Pinpoint the cell where the given text exists, returning its [X, Y] midpoint coordinate. 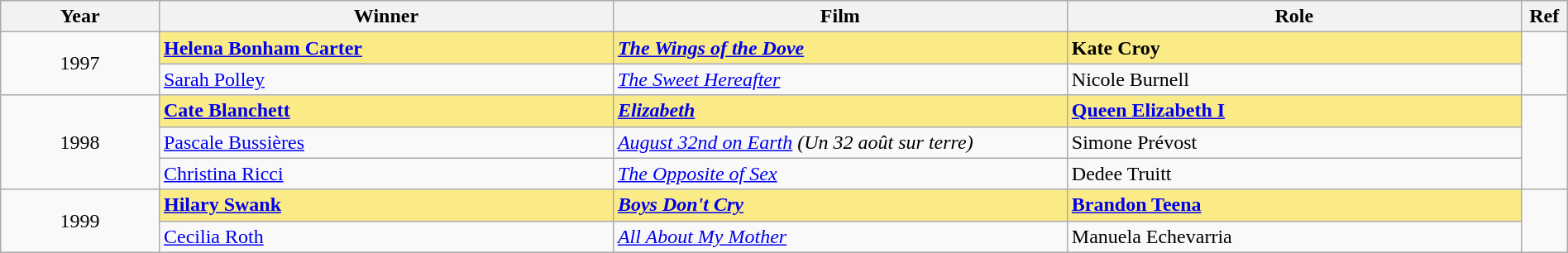
Pascale Bussières [385, 142]
Brandon Teena [1293, 205]
Sarah Polley [385, 79]
Dedee Truitt [1293, 174]
The Wings of the Dove [840, 48]
Boys Don't Cry [840, 205]
Elizabeth [840, 111]
Cate Blanchett [385, 111]
1997 [80, 64]
Role [1293, 17]
Helena Bonham Carter [385, 48]
Nicole Burnell [1293, 79]
Kate Croy [1293, 48]
Christina Ricci [385, 174]
Manuela Echevarria [1293, 236]
1998 [80, 142]
The Opposite of Sex [840, 174]
Ref [1544, 17]
August 32nd on Earth (Un 32 août sur terre) [840, 142]
Year [80, 17]
Queen Elizabeth I [1293, 111]
Hilary Swank [385, 205]
Winner [385, 17]
Simone Prévost [1293, 142]
Cecilia Roth [385, 236]
The Sweet Hereafter [840, 79]
Film [840, 17]
All About My Mother [840, 236]
1999 [80, 221]
